Capture the cell that displays the provided text and extract its (x, y) central coordinate. 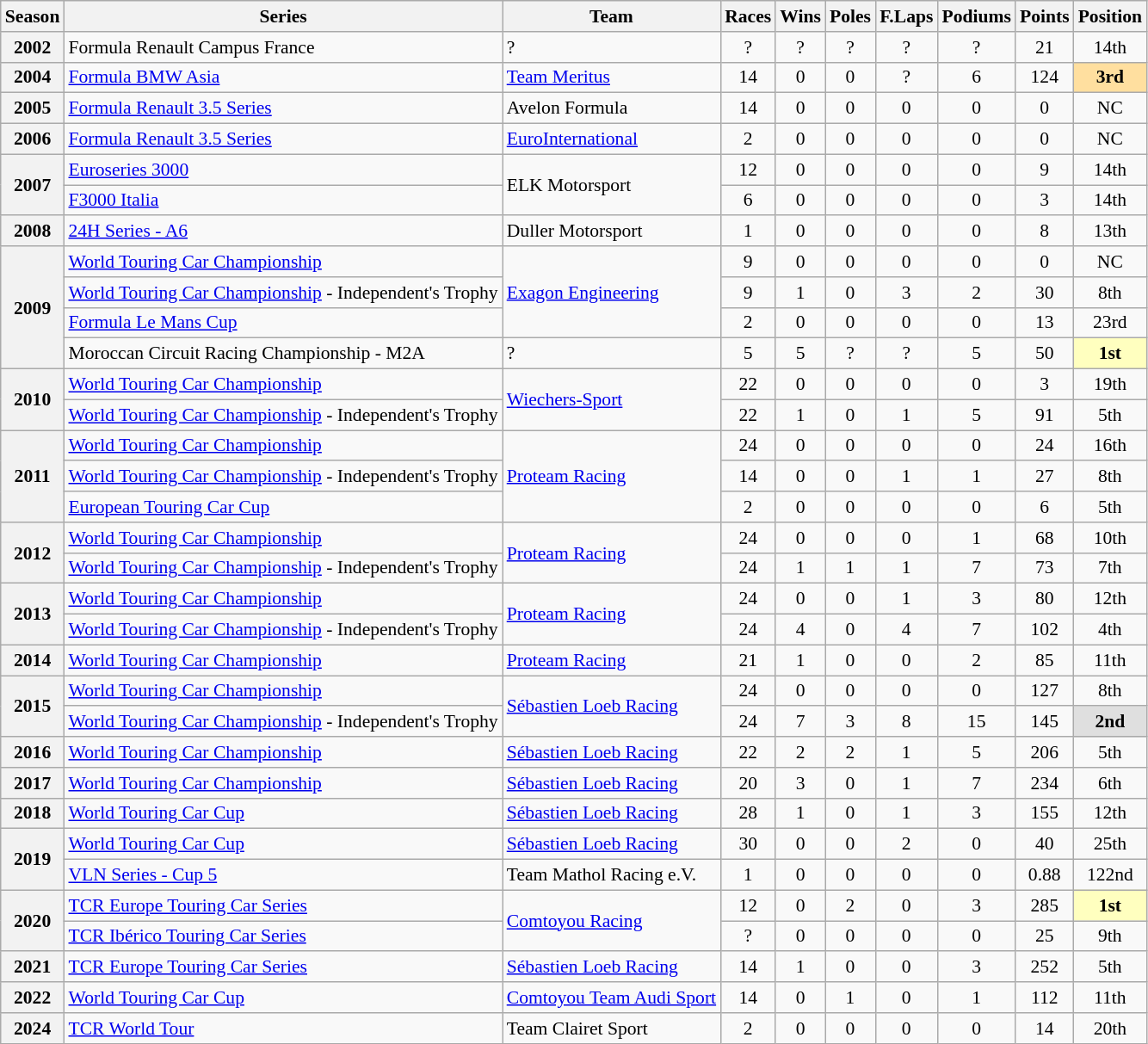
80 (1045, 599)
Euroseries 3000 (282, 170)
20th (1110, 1029)
2019 (33, 859)
Comtoyou Racing (611, 921)
27 (1045, 477)
23rd (1110, 323)
2021 (33, 967)
2020 (33, 921)
13th (1110, 232)
F.Laps (906, 16)
2010 (33, 399)
Team Mathol Racing e.V. (611, 875)
2004 (33, 77)
Series (282, 16)
19th (1110, 385)
Poles (850, 16)
2009 (33, 307)
2017 (33, 783)
91 (1045, 415)
13 (1045, 323)
Points (1045, 16)
Formula Renault Campus France (282, 47)
20 (748, 783)
25 (1045, 936)
2011 (33, 477)
2013 (33, 615)
ELK Motorsport (611, 184)
6th (1110, 783)
EuroInternational (611, 139)
Season (33, 16)
24H Series - A6 (282, 232)
2024 (33, 1029)
Comtoyou Team Audi Sport (611, 998)
2015 (33, 706)
2005 (33, 108)
2006 (33, 139)
Position (1110, 16)
252 (1045, 967)
50 (1045, 354)
25th (1110, 844)
10th (1110, 538)
124 (1045, 77)
145 (1045, 722)
Moroccan Circuit Racing Championship - M2A (282, 354)
68 (1045, 538)
Formula Le Mans Cup (282, 323)
TCR Ibérico Touring Car Series (282, 936)
Wins (800, 16)
Races (748, 16)
F3000 Italia (282, 201)
2014 (33, 660)
European Touring Car Cup (282, 507)
127 (1045, 691)
VLN Series - Cup 5 (282, 875)
2022 (33, 998)
Team Clairet Sport (611, 1029)
2007 (33, 184)
Team Meritus (611, 77)
Duller Motorsport (611, 232)
206 (1045, 752)
2018 (33, 813)
112 (1045, 998)
2016 (33, 752)
15 (976, 722)
285 (1045, 905)
2002 (33, 47)
2nd (1110, 722)
73 (1045, 568)
Exagon Engineering (611, 293)
85 (1045, 660)
7th (1110, 568)
2012 (33, 553)
Formula BMW Asia (282, 77)
Wiechers-Sport (611, 399)
16th (1110, 446)
9th (1110, 936)
3rd (1110, 77)
28 (748, 813)
Team (611, 16)
Avelon Formula (611, 108)
234 (1045, 783)
155 (1045, 813)
0.88 (1045, 875)
4th (1110, 630)
122nd (1110, 875)
40 (1045, 844)
102 (1045, 630)
2008 (33, 232)
Podiums (976, 16)
TCR World Tour (282, 1029)
